Find where the given text appears and provide that cell's center as [X, Y] coordinate. 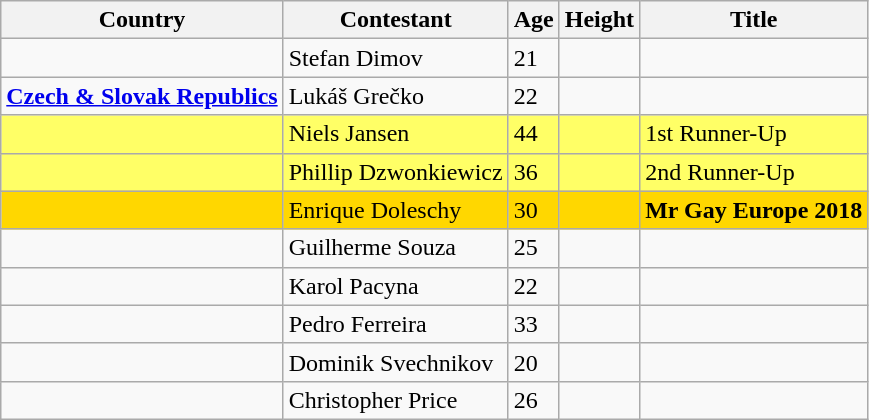
Title [754, 20]
20 [534, 362]
Phillip Dzwonkiewicz [396, 172]
44 [534, 134]
Czech & Slovak Republics [142, 96]
Guilherme Souza [396, 248]
Lukáš Grečko [396, 96]
Pedro Ferreira [396, 324]
Enrique Doleschy [396, 210]
2nd Runner-Up [754, 172]
Karol Pacyna [396, 286]
Height [599, 20]
30 [534, 210]
1st Runner-Up [754, 134]
36 [534, 172]
Contestant [396, 20]
26 [534, 400]
33 [534, 324]
Country [142, 20]
21 [534, 58]
Age [534, 20]
Stefan Dimov [396, 58]
Christopher Price [396, 400]
25 [534, 248]
Dominik Svechnikov [396, 362]
Mr Gay Europe 2018 [754, 210]
Niels Jansen [396, 134]
